Detect which cell encompasses the target text, then output its [x, y] center coordinate. 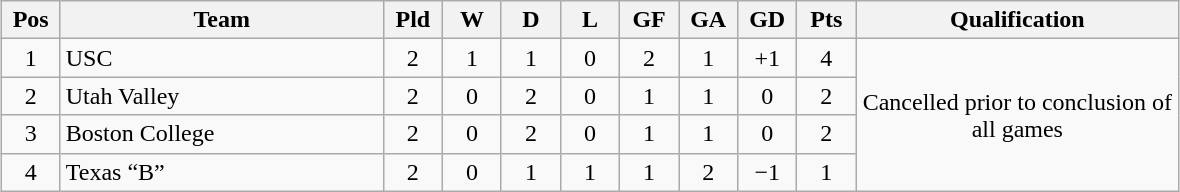
−1 [768, 172]
GF [650, 20]
Utah Valley [222, 96]
Boston College [222, 134]
Pld [412, 20]
L [590, 20]
GD [768, 20]
USC [222, 58]
Team [222, 20]
Cancelled prior to conclusion of all games [1018, 115]
Texas “B” [222, 172]
GA [708, 20]
3 [30, 134]
Qualification [1018, 20]
D [530, 20]
Pos [30, 20]
W [472, 20]
+1 [768, 58]
Pts [826, 20]
